Capture the cell that displays the provided text and extract its [X, Y] central coordinate. 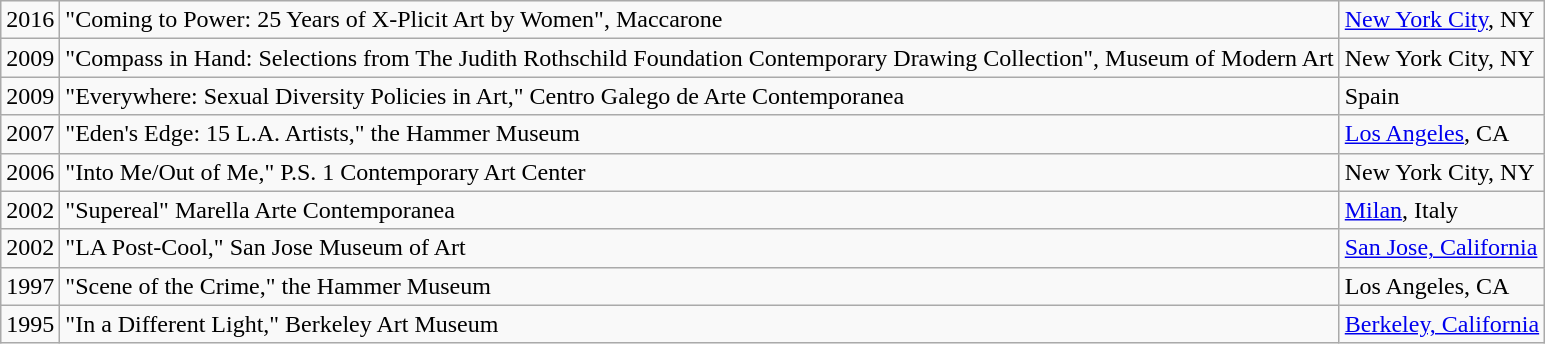
"Eden's Edge: 15 L.A. Artists," the Hammer Museum [700, 134]
"Everywhere: Sexual Diversity Policies in Art," Centro Galego de Arte Contemporanea [700, 96]
"In a Different Light," Berkeley Art Museum [700, 324]
2007 [30, 134]
Berkeley, California [1442, 324]
2006 [30, 172]
1995 [30, 324]
"Into Me/Out of Me," P.S. 1 Contemporary Art Center [700, 172]
2016 [30, 20]
"Scene of the Crime," the Hammer Museum [700, 286]
Spain [1442, 96]
Milan, Italy [1442, 210]
"Coming to Power: 25 Years of X-Plicit Art by Women", Maccarone [700, 20]
"Compass in Hand: Selections from The Judith Rothschild Foundation Contemporary Drawing Collection", Museum of Modern Art [700, 58]
"Supereal" Marella Arte Contemporanea [700, 210]
San Jose, California [1442, 248]
"LA Post-Cool," San Jose Museum of Art [700, 248]
1997 [30, 286]
